Provide the (X, Y) coordinate of the cell's center where the given text is located.  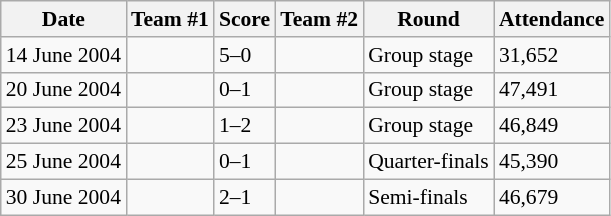
Quarter-finals (428, 162)
Date (64, 19)
14 June 2004 (64, 55)
20 June 2004 (64, 90)
31,652 (552, 55)
Score (244, 19)
23 June 2004 (64, 126)
Round (428, 19)
30 June 2004 (64, 197)
Semi-finals (428, 197)
25 June 2004 (64, 162)
46,679 (552, 197)
Attendance (552, 19)
47,491 (552, 90)
1–2 (244, 126)
Team #1 (170, 19)
46,849 (552, 126)
45,390 (552, 162)
2–1 (244, 197)
Team #2 (319, 19)
5–0 (244, 55)
